Return the (x, y) coordinate for the center point of the cell that contains the specified text.  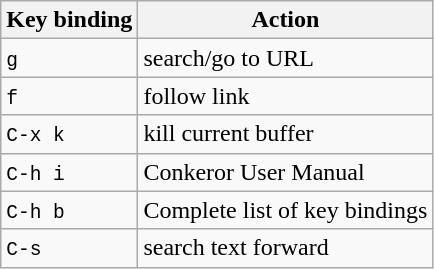
C-x k (70, 134)
Action (286, 20)
follow link (286, 96)
C-s (70, 248)
kill current buffer (286, 134)
C-h i (70, 172)
C-h b (70, 210)
search text forward (286, 248)
Complete list of key bindings (286, 210)
Conkeror User Manual (286, 172)
g (70, 58)
f (70, 96)
Key binding (70, 20)
search/go to URL (286, 58)
